Extract the [X, Y] coordinate from the center of the cell holding the provided text.  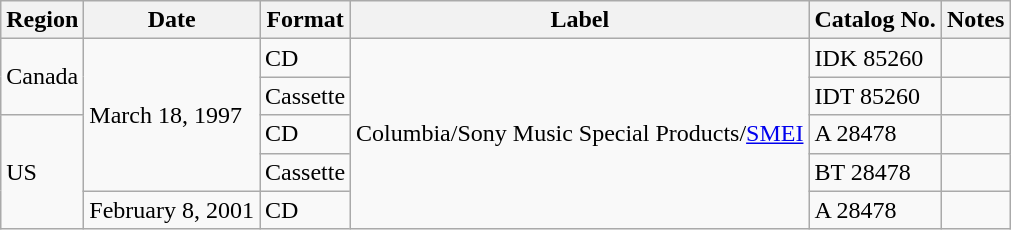
Date [172, 20]
IDT 85260 [875, 96]
February 8, 2001 [172, 210]
Catalog No. [875, 20]
IDK 85260 [875, 58]
BT 28478 [875, 172]
Columbia/Sony Music Special Products/SMEI [580, 134]
Canada [42, 77]
Region [42, 20]
Label [580, 20]
March 18, 1997 [172, 115]
Notes [975, 20]
Format [306, 20]
US [42, 172]
